For the text-containing cell, return its midpoint in (x, y) coordinate format. 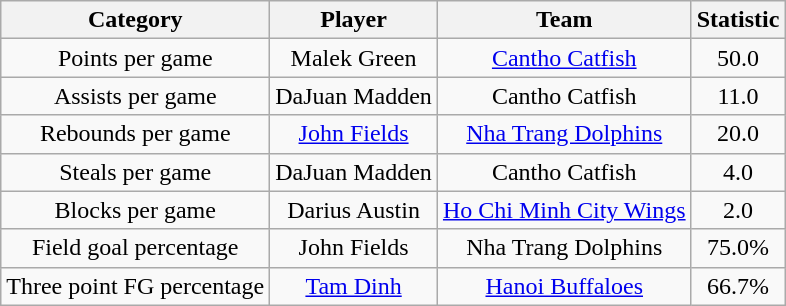
Blocks per game (136, 210)
Statistic (738, 20)
Ho Chi Minh City Wings (564, 210)
66.7% (738, 286)
4.0 (738, 172)
Points per game (136, 58)
50.0 (738, 58)
75.0% (738, 248)
Player (354, 20)
11.0 (738, 96)
Malek Green (354, 58)
Three point FG percentage (136, 286)
Rebounds per game (136, 134)
Darius Austin (354, 210)
20.0 (738, 134)
Category (136, 20)
Hanoi Buffaloes (564, 286)
Field goal percentage (136, 248)
Steals per game (136, 172)
Assists per game (136, 96)
Tam Dinh (354, 286)
2.0 (738, 210)
Team (564, 20)
